Detect which cell encompasses the target text, then output its [X, Y] center coordinate. 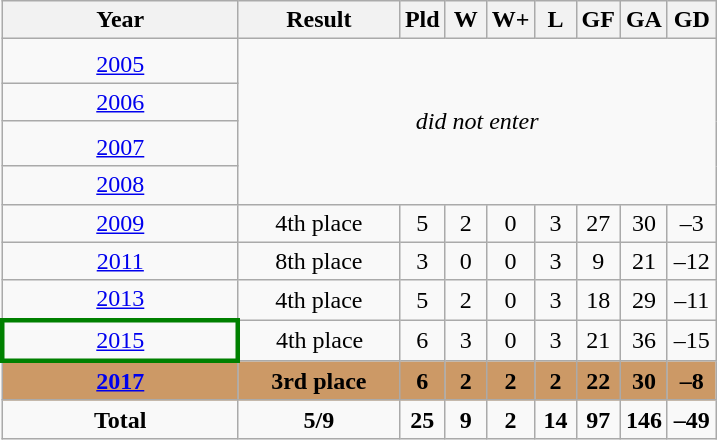
GF [598, 20]
GD [692, 20]
27 [598, 223]
–15 [692, 340]
–3 [692, 223]
–12 [692, 261]
Total [120, 419]
–11 [692, 300]
2015 [120, 340]
2013 [120, 300]
36 [644, 340]
Result [318, 20]
2007 [120, 144]
did not enter [477, 122]
3rd place [318, 381]
–49 [692, 419]
14 [556, 419]
8th place [318, 261]
GA [644, 20]
Pld [422, 20]
2005 [120, 62]
2017 [120, 381]
146 [644, 419]
29 [644, 300]
W+ [510, 20]
W [466, 20]
2008 [120, 185]
–8 [692, 381]
97 [598, 419]
5/9 [318, 419]
L [556, 20]
Year [120, 20]
22 [598, 381]
2009 [120, 223]
2006 [120, 102]
25 [422, 419]
2011 [120, 261]
18 [598, 300]
